From the cell containing the given text, extract its center point as (X, Y) coordinate. 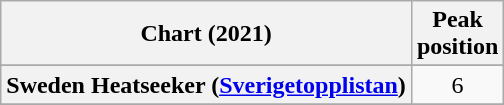
Peakposition (457, 34)
6 (457, 85)
Sweden Heatseeker (Sverigetopplistan) (206, 85)
Chart (2021) (206, 34)
